Find where the given text appears and provide that cell's center as (X, Y) coordinate. 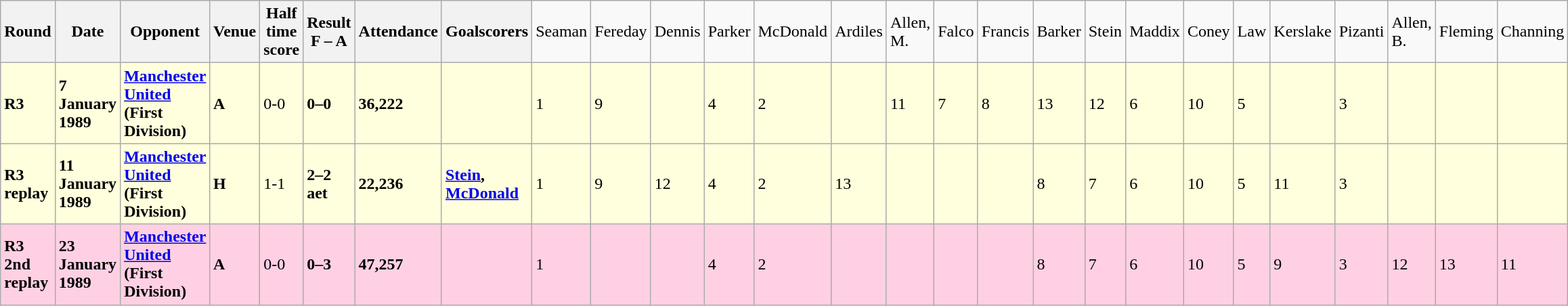
Ardiles (859, 32)
2–2 aet (329, 184)
22,236 (398, 184)
Venue (235, 32)
McDonald (793, 32)
R3 replay (28, 184)
Half time score (282, 32)
Round (28, 32)
36,222 (398, 103)
Fleming (1466, 32)
Kerslake (1303, 32)
7 January 1989 (87, 103)
Barker (1059, 32)
Maddix (1155, 32)
Date (87, 32)
Allen, M. (910, 32)
Channing (1532, 32)
Dennis (677, 32)
Allen, B. (1412, 32)
R3 2nd replay (28, 264)
1-1 (282, 184)
Parker (729, 32)
ResultF – A (329, 32)
0–3 (329, 264)
Law (1252, 32)
Fereday (621, 32)
Coney (1208, 32)
Attendance (398, 32)
Goalscorers (486, 32)
Stein (1105, 32)
R3 (28, 103)
H (235, 184)
Seaman (562, 32)
23 January 1989 (87, 264)
0–0 (329, 103)
Francis (1005, 32)
Opponent (165, 32)
47,257 (398, 264)
Pizanti (1362, 32)
Falco (956, 32)
Stein, McDonald (486, 184)
11 January 1989 (87, 184)
